Find where the given text appears and provide that cell's center as (x, y) coordinate. 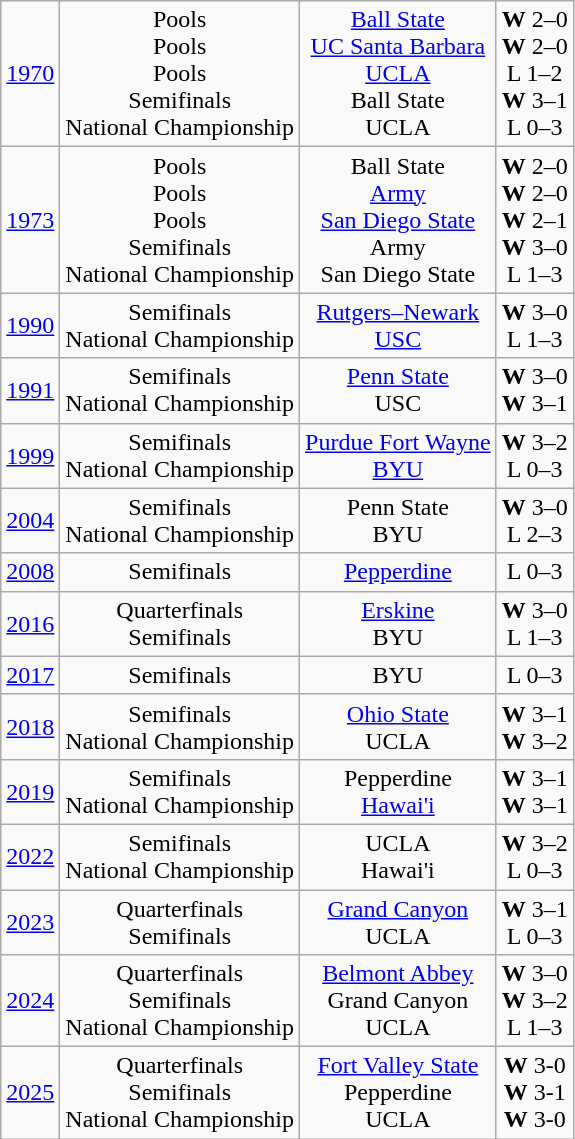
Purdue Fort WayneBYU (398, 456)
1970 (30, 74)
1991 (30, 390)
W 3–1L 0–3 (534, 922)
2004 (30, 520)
2025 (30, 1093)
W 3–0L 2–3 (534, 520)
BYU (398, 675)
Fort Valley State Pepperdine UCLA (398, 1093)
2017 (30, 675)
1973 (30, 220)
2022 (30, 856)
Rutgers–NewarkUSC (398, 326)
W 2–0W 2–0W 2–1W 3–0L 1–3 (534, 220)
Penn StateUSC (398, 390)
W 3–1W 3–1 (534, 792)
Grand CanyonUCLA (398, 922)
W 2–0W 2–0L 1–2W 3–1L 0–3 (534, 74)
2016 (30, 624)
Penn StateBYU (398, 520)
Pepperdine (398, 572)
Ohio StateUCLA (398, 726)
W 3–0W 3–1 (534, 390)
2008 (30, 572)
ErskineBYU (398, 624)
2024 (30, 1001)
W 3–0 W 3–2 L 1–3 (534, 1001)
W 3-0 W 3-1 W 3-0 (534, 1093)
2018 (30, 726)
Belmont AbbeyGrand CanyonUCLA (398, 1001)
1999 (30, 456)
Ball StateUC Santa BarbaraUCLABall StateUCLA (398, 74)
W 3–1W 3–2 (534, 726)
1990 (30, 326)
Ball StateArmySan Diego StateArmySan Diego State (398, 220)
2019 (30, 792)
PepperdineHawai'i (398, 792)
UCLAHawai'i (398, 856)
2023 (30, 922)
